Scan for the cell matching the given text and deliver its (x, y) coordinate at center. 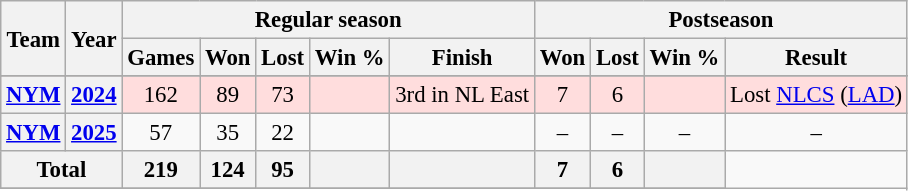
73 (283, 95)
Finish (462, 58)
22 (283, 133)
162 (161, 95)
Regular season (328, 20)
Games (161, 58)
Total (62, 170)
124 (228, 170)
95 (283, 170)
2024 (94, 95)
Year (94, 38)
Team (34, 38)
2025 (94, 133)
Postseason (720, 20)
57 (161, 133)
3rd in NL East (462, 95)
219 (161, 170)
Lost NLCS (LAD) (816, 95)
Result (816, 58)
35 (228, 133)
89 (228, 95)
